Extract the (x, y) coordinate from the center of the cell holding the provided text.  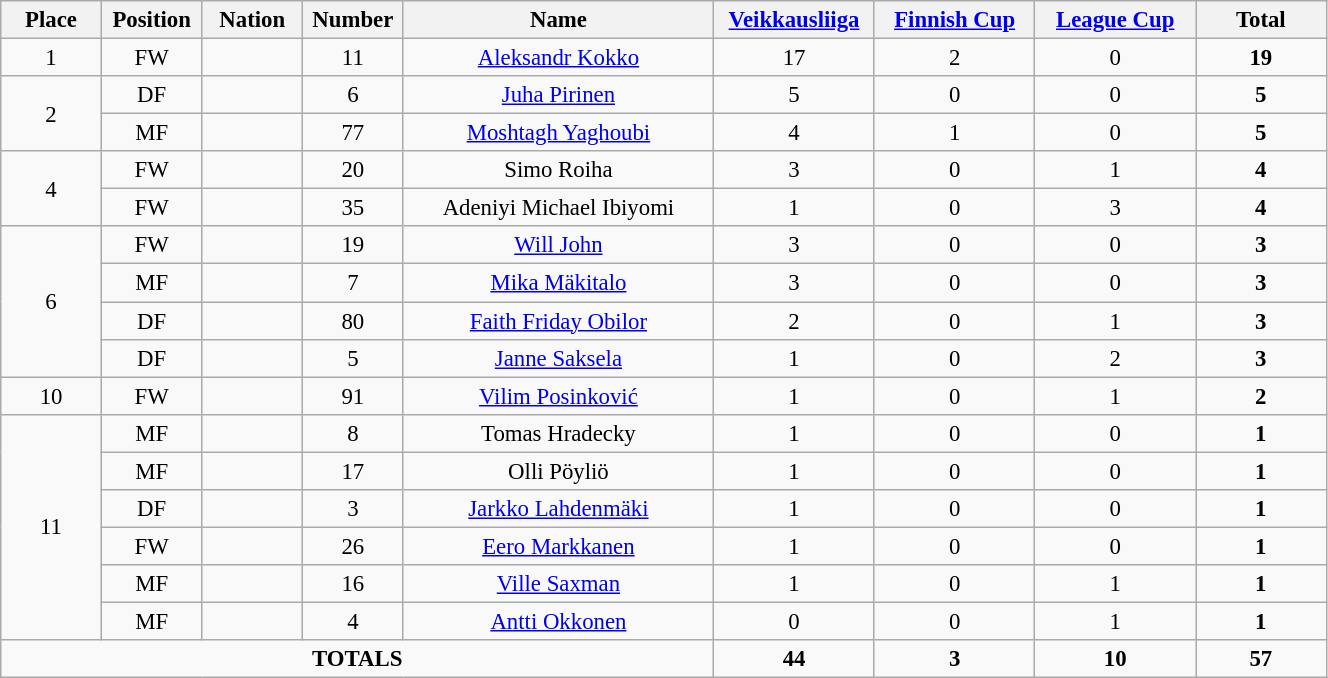
Mika Mäkitalo (558, 283)
Eero Markkanen (558, 546)
57 (1262, 659)
7 (354, 283)
Janne Saksela (558, 358)
8 (354, 433)
Tomas Hradecky (558, 433)
Ville Saxman (558, 584)
Adeniyi Michael Ibiyomi (558, 208)
80 (354, 321)
16 (354, 584)
Antti Okkonen (558, 621)
Finnish Cup (954, 20)
44 (794, 659)
Moshtagh Yaghoubi (558, 133)
Juha Pirinen (558, 95)
Jarkko Lahdenmäki (558, 509)
Will John (558, 245)
Olli Pöyliö (558, 471)
26 (354, 546)
TOTALS (358, 659)
Vilim Posinković (558, 396)
20 (354, 170)
77 (354, 133)
League Cup (1116, 20)
Simo Roiha (558, 170)
Number (354, 20)
Position (152, 20)
35 (354, 208)
Total (1262, 20)
Name (558, 20)
Faith Friday Obilor (558, 321)
Aleksandr Kokko (558, 58)
Nation (252, 20)
91 (354, 396)
Place (52, 20)
Veikkausliiga (794, 20)
